Identify which cell holds the provided text, then report its (x, y) central coordinate. 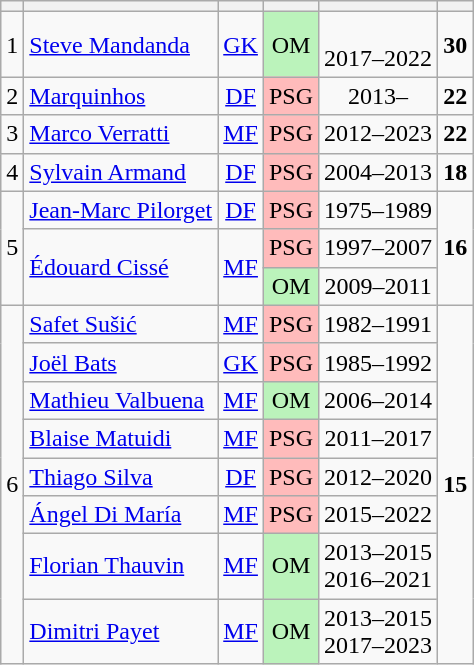
16 (456, 248)
Jean-Marc Pilorget (121, 210)
Thiago Silva (121, 477)
1997–2007 (378, 248)
2013– (378, 96)
4 (12, 172)
1 (12, 44)
2012–2020 (378, 477)
2011–2017 (378, 438)
2012–2023 (378, 134)
2017–2022 (378, 44)
Blaise Matuidi (121, 438)
Florian Thauvin (121, 566)
Sylvain Armand (121, 172)
2013–20152017–2023 (378, 632)
30 (456, 44)
1975–1989 (378, 210)
Marquinhos (121, 96)
Safet Sušić (121, 324)
18 (456, 172)
6 (12, 484)
5 (12, 248)
Ángel Di María (121, 515)
15 (456, 484)
2004–2013 (378, 172)
Édouard Cissé (121, 267)
2006–2014 (378, 400)
2009–2011 (378, 286)
2 (12, 96)
Marco Verratti (121, 134)
2015–2022 (378, 515)
1982–1991 (378, 324)
Mathieu Valbuena (121, 400)
3 (12, 134)
2013–20152016–2021 (378, 566)
Steve Mandanda (121, 44)
1985–1992 (378, 362)
Joël Bats (121, 362)
Dimitri Payet (121, 632)
